Search for the cell housing the specified text and yield its [X, Y] center coordinate. 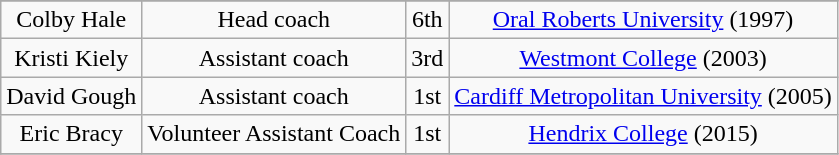
Kristi Kiely [72, 58]
Colby Hale [72, 20]
David Gough [72, 96]
Westmont College (2003) [644, 58]
Eric Bracy [72, 134]
3rd [428, 58]
Cardiff Metropolitan University (2005) [644, 96]
Hendrix College (2015) [644, 134]
6th [428, 20]
Head coach [274, 20]
Volunteer Assistant Coach [274, 134]
Oral Roberts University (1997) [644, 20]
